Scan for the cell matching the given text and deliver its [X, Y] coordinate at center. 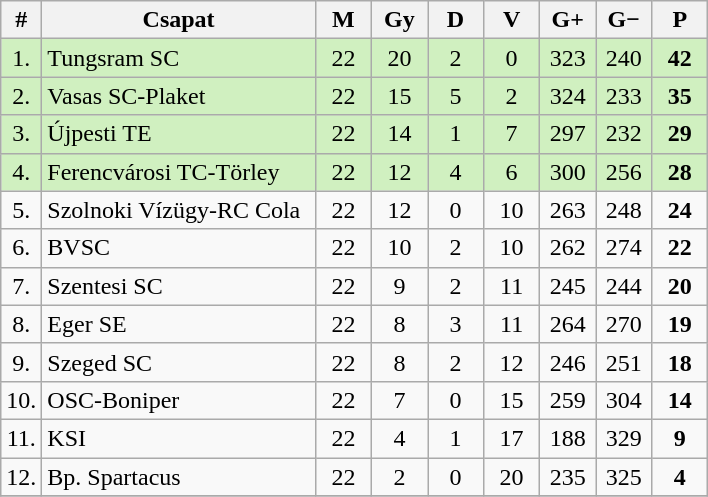
OSC-Boniper [179, 400]
35 [680, 96]
V [512, 20]
323 [568, 58]
329 [624, 438]
D [456, 20]
251 [624, 362]
264 [568, 324]
235 [568, 477]
19 [680, 324]
6. [22, 248]
G− [624, 20]
Ferencvárosi TC-Törley [179, 172]
233 [624, 96]
300 [568, 172]
232 [624, 134]
18 [680, 362]
M [343, 20]
# [22, 20]
5 [456, 96]
256 [624, 172]
240 [624, 58]
297 [568, 134]
42 [680, 58]
244 [624, 286]
3. [22, 134]
Bp. Spartacus [179, 477]
270 [624, 324]
Szeged SC [179, 362]
Szentesi SC [179, 286]
325 [624, 477]
259 [568, 400]
Szolnoki Vízügy-RC Cola [179, 210]
G+ [568, 20]
1. [22, 58]
Gy [399, 20]
5. [22, 210]
28 [680, 172]
4. [22, 172]
Eger SE [179, 324]
262 [568, 248]
304 [624, 400]
245 [568, 286]
274 [624, 248]
Tungsram SC [179, 58]
24 [680, 210]
2. [22, 96]
BVSC [179, 248]
3 [456, 324]
188 [568, 438]
Újpesti TE [179, 134]
246 [568, 362]
12. [22, 477]
11. [22, 438]
9. [22, 362]
29 [680, 134]
248 [624, 210]
6 [512, 172]
P [680, 20]
17 [512, 438]
324 [568, 96]
KSI [179, 438]
Csapat [179, 20]
Vasas SC-Plaket [179, 96]
8. [22, 324]
10. [22, 400]
7. [22, 286]
263 [568, 210]
